Detect which cell encompasses the target text, then output its (x, y) center coordinate. 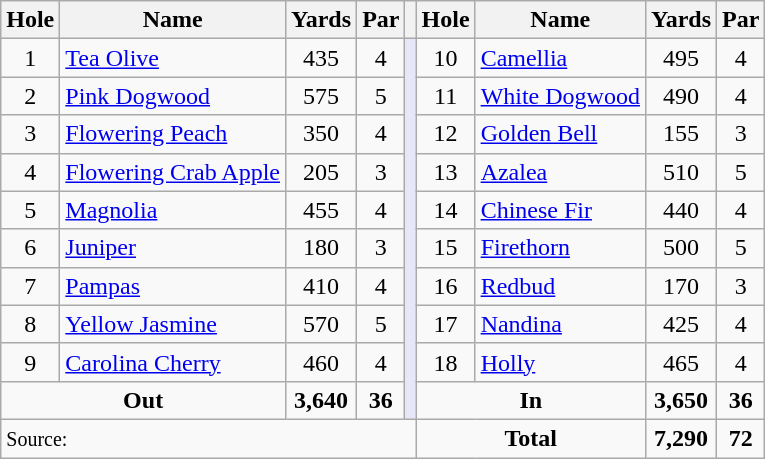
Source: (208, 438)
Pampas (173, 286)
Yellow Jasmine (173, 324)
Juniper (173, 248)
Holly (560, 362)
Firethorn (560, 248)
Pink Dogwood (173, 96)
Flowering Peach (173, 134)
Total (530, 438)
465 (680, 362)
Redbud (560, 286)
Nandina (560, 324)
455 (322, 210)
White Dogwood (560, 96)
Azalea (560, 172)
410 (322, 286)
18 (446, 362)
3,650 (680, 400)
2 (30, 96)
425 (680, 324)
435 (322, 58)
In (530, 400)
Flowering Crab Apple (173, 172)
3,640 (322, 400)
490 (680, 96)
10 (446, 58)
8 (30, 324)
6 (30, 248)
Golden Bell (560, 134)
9 (30, 362)
13 (446, 172)
440 (680, 210)
12 (446, 134)
570 (322, 324)
15 (446, 248)
16 (446, 286)
17 (446, 324)
350 (322, 134)
Carolina Cherry (173, 362)
72 (741, 438)
Camellia (560, 58)
495 (680, 58)
155 (680, 134)
7 (30, 286)
Chinese Fir (560, 210)
14 (446, 210)
170 (680, 286)
510 (680, 172)
7,290 (680, 438)
Out (144, 400)
1 (30, 58)
Tea Olive (173, 58)
575 (322, 96)
180 (322, 248)
205 (322, 172)
Magnolia (173, 210)
500 (680, 248)
460 (322, 362)
11 (446, 96)
